Find where the given text appears and provide that cell's center as [X, Y] coordinate. 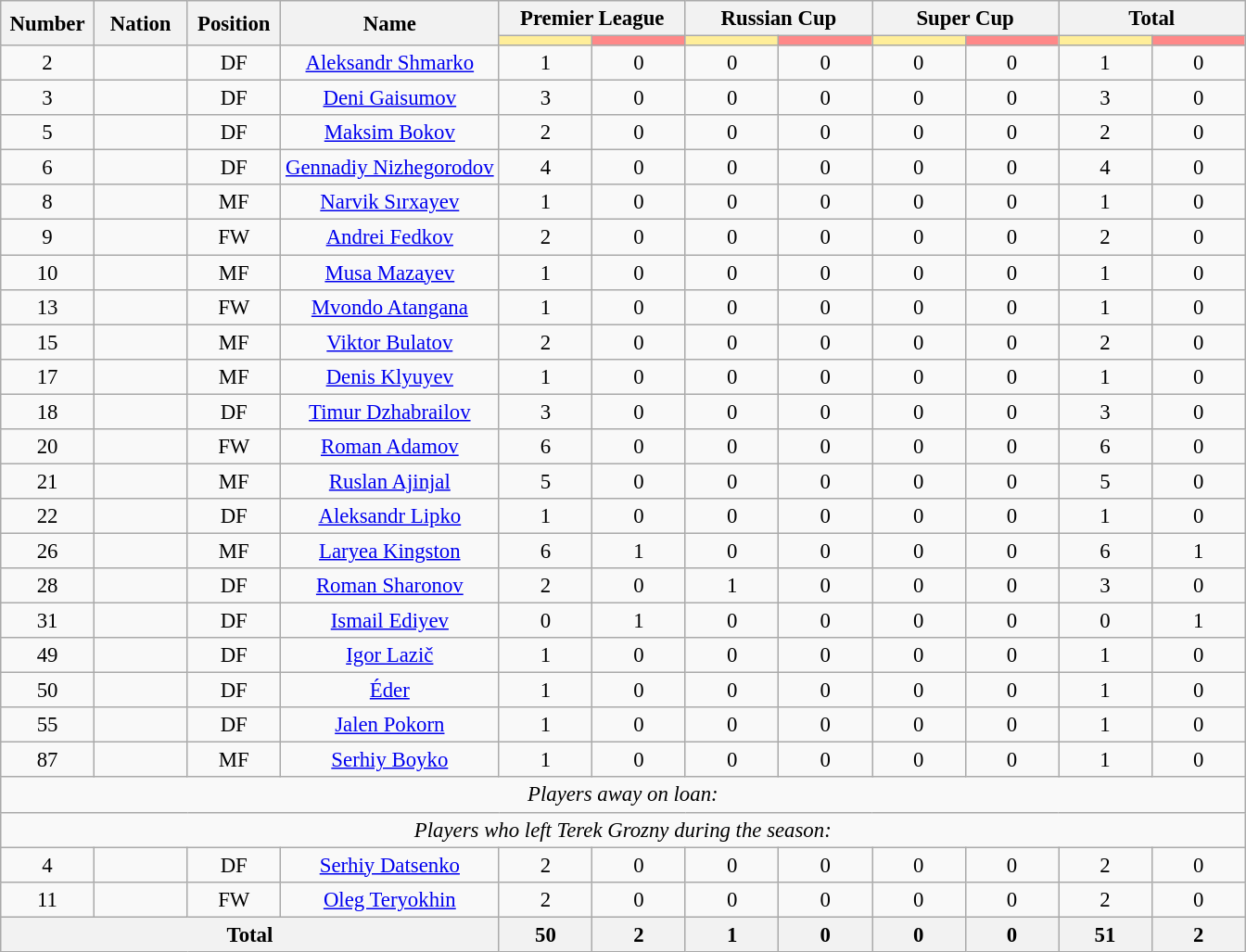
22 [48, 516]
Maksim Bokov [390, 133]
Jalen Pokorn [390, 725]
20 [48, 447]
17 [48, 376]
55 [48, 725]
Nation [141, 23]
18 [48, 412]
Andrei Fedkov [390, 237]
Name [390, 23]
Position [234, 23]
Viktor Bulatov [390, 342]
Laryea Kingston [390, 551]
Timur Dzhabrailov [390, 412]
26 [48, 551]
Players who left Terek Grozny during the season: [623, 830]
87 [48, 760]
Serhiy Datsenko [390, 865]
11 [48, 899]
31 [48, 621]
Gennadiy Nizhegorodov [390, 168]
Roman Adamov [390, 447]
Denis Klyuyev [390, 376]
Musa Mazayev [390, 273]
28 [48, 586]
21 [48, 481]
Éder [390, 691]
Super Cup [964, 19]
Ruslan Ajinjal [390, 481]
Deni Gaisumov [390, 98]
15 [48, 342]
8 [48, 203]
Aleksandr Shmarko [390, 63]
Narvik Sırxayev [390, 203]
Oleg Teryokhin [390, 899]
Premier League [591, 19]
Aleksandr Lipko [390, 516]
10 [48, 273]
Ismail Ediyev [390, 621]
51 [1105, 934]
Roman Sharonov [390, 586]
Number [48, 23]
Serhiy Boyko [390, 760]
9 [48, 237]
49 [48, 655]
Mvondo Atangana [390, 307]
13 [48, 307]
Russian Cup [779, 19]
Players away on loan: [623, 795]
Igor Lazič [390, 655]
